Find where the given text appears and provide that cell's center as [x, y] coordinate. 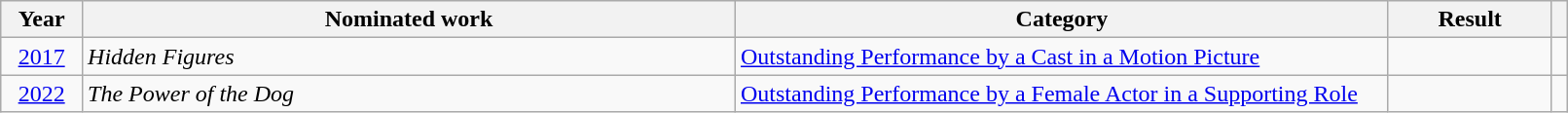
Outstanding Performance by a Female Actor in a Supporting Role [1061, 94]
Nominated work [409, 19]
Year [42, 19]
2017 [42, 56]
2022 [42, 94]
Category [1061, 19]
Outstanding Performance by a Cast in a Motion Picture [1061, 56]
Result [1470, 19]
The Power of the Dog [409, 94]
Hidden Figures [409, 56]
